Detect which cell encompasses the target text, then output its [x, y] center coordinate. 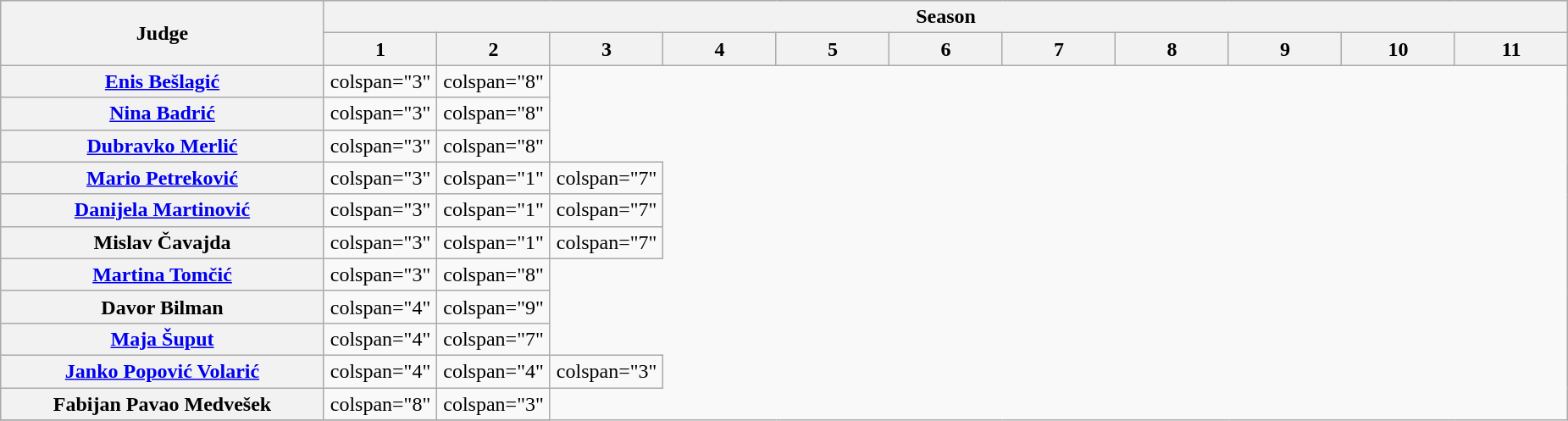
7 [1059, 49]
Nina Badrić [163, 114]
Maja Šuput [163, 339]
Dubravko Merlić [163, 146]
Mislav Čavajda [163, 242]
Mario Petreković [163, 178]
Season [945, 17]
5 [833, 49]
Davor Bilman [163, 307]
9 [1285, 49]
Fabijan Pavao Medvešek [163, 404]
Janko Popović Volarić [163, 371]
Martina Tomčić [163, 274]
10 [1399, 49]
2 [494, 49]
11 [1511, 49]
8 [1172, 49]
Enis Bešlagić [163, 81]
Danijela Martinović [163, 210]
colspan="9" [494, 307]
1 [380, 49]
6 [946, 49]
3 [607, 49]
Judge [163, 33]
4 [720, 49]
